Return [X, Y] of the center of cell containing provided text 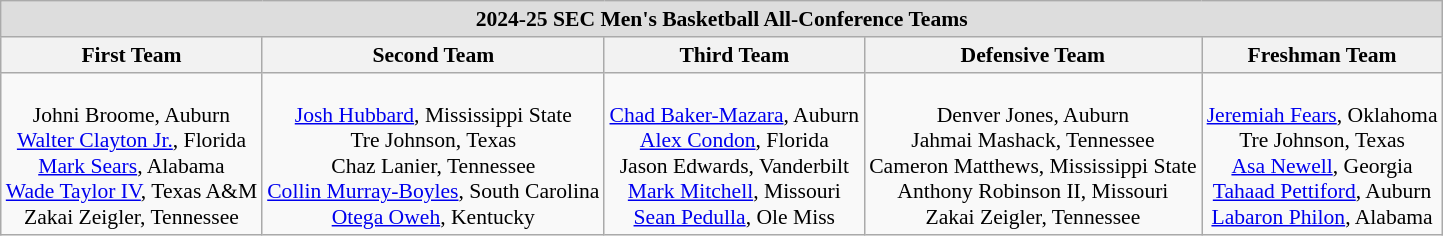
Denver Jones, Auburn Jahmai Mashack, Tennessee Cameron Matthews, Mississippi State Anthony Robinson II, Missouri Zakai Zeigler, Tennessee [1033, 154]
Chad Baker-Mazara, Auburn Alex Condon, Florida Jason Edwards, Vanderbilt Mark Mitchell, Missouri Sean Pedulla, Ole Miss [734, 154]
Josh Hubbard, Mississippi State Tre Johnson, Texas Chaz Lanier, Tennessee Collin Murray-Boyles, South Carolina Otega Oweh, Kentucky [433, 154]
Second Team [433, 55]
2024-25 SEC Men's Basketball All-Conference Teams [722, 19]
Freshman Team [1322, 55]
Third Team [734, 55]
Johni Broome, Auburn Walter Clayton Jr., Florida Mark Sears, Alabama Wade Taylor IV, Texas A&M Zakai Zeigler, Tennessee [132, 154]
First Team [132, 55]
Defensive Team [1033, 55]
Jeremiah Fears, Oklahoma Tre Johnson, Texas Asa Newell, Georgia Tahaad Pettiford, Auburn Labaron Philon, Alabama [1322, 154]
